Search for the cell housing the specified text and yield its [x, y] center coordinate. 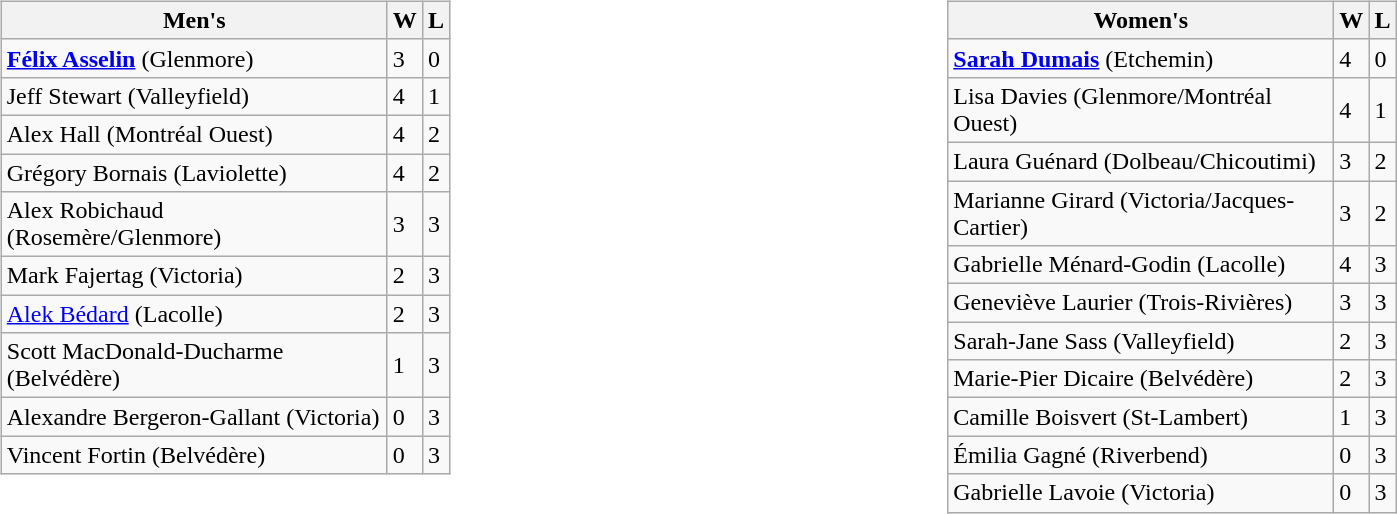
Grégory Bornais (Laviolette) [194, 173]
Alex Robichaud (Rosemère/Glenmore) [194, 224]
Émilia Gagné (Riverbend) [1141, 455]
Alexandre Bergeron-Gallant (Victoria) [194, 417]
Alek Bédard (Lacolle) [194, 314]
Félix Asselin (Glenmore) [194, 58]
Camille Boisvert (St-Lambert) [1141, 417]
Gabrielle Lavoie (Victoria) [1141, 493]
Marie-Pier Dicaire (Belvédère) [1141, 379]
Vincent Fortin (Belvédère) [194, 455]
Marianne Girard (Victoria/Jacques-Cartier) [1141, 212]
Sarah-Jane Sass (Valleyfield) [1141, 341]
Gabrielle Ménard-Godin (Lacolle) [1141, 265]
Women's [1141, 20]
Scott MacDonald-Ducharme (Belvédère) [194, 366]
Sarah Dumais (Etchemin) [1141, 58]
Mark Fajertag (Victoria) [194, 276]
Geneviève Laurier (Trois-Rivières) [1141, 303]
Jeff Stewart (Valleyfield) [194, 96]
Laura Guénard (Dolbeau/Chicoutimi) [1141, 161]
Lisa Davies (Glenmore/Montréal Ouest) [1141, 110]
Alex Hall (Montréal Ouest) [194, 134]
Men's [194, 20]
